Search for the cell housing the specified text and yield its (X, Y) center coordinate. 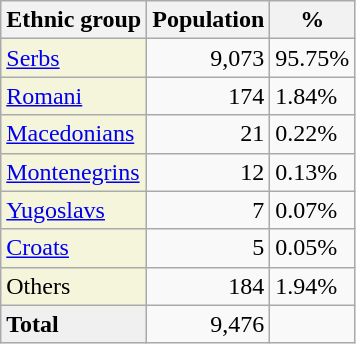
0.07% (312, 210)
7 (208, 210)
0.13% (312, 172)
Others (74, 286)
21 (208, 134)
95.75% (312, 58)
12 (208, 172)
0.05% (312, 248)
Montenegrins (74, 172)
9,073 (208, 58)
Serbs (74, 58)
Romani (74, 96)
Croats (74, 248)
5 (208, 248)
0.22% (312, 134)
1.94% (312, 286)
9,476 (208, 324)
174 (208, 96)
Macedonians (74, 134)
Total (74, 324)
Ethnic group (74, 20)
Yugoslavs (74, 210)
184 (208, 286)
Population (208, 20)
1.84% (312, 96)
% (312, 20)
